Extract the [X, Y] coordinate from the center of the cell holding the provided text.  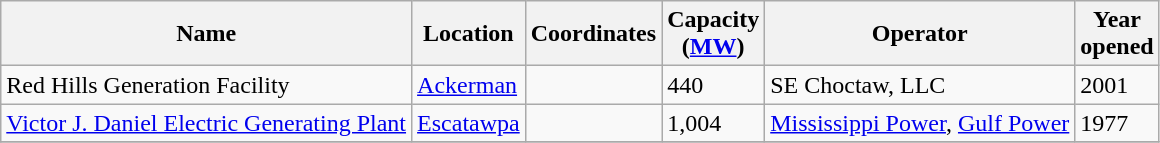
Red Hills Generation Facility [206, 85]
1977 [1117, 123]
SE Choctaw, LLC [920, 85]
1,004 [714, 123]
Capacity(MW) [714, 34]
Yearopened [1117, 34]
Name [206, 34]
Location [469, 34]
2001 [1117, 85]
Coordinates [593, 34]
Ackerman [469, 85]
Operator [920, 34]
Victor J. Daniel Electric Generating Plant [206, 123]
Escatawpa [469, 123]
440 [714, 85]
Mississippi Power, Gulf Power [920, 123]
